Pinpoint the cell where the given text exists, returning its [X, Y] midpoint coordinate. 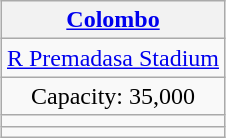
Capacity: 35,000 [112, 96]
R Premadasa Stadium [112, 58]
Colombo [112, 20]
